Extract the (X, Y) coordinate from the center of the cell holding the provided text.  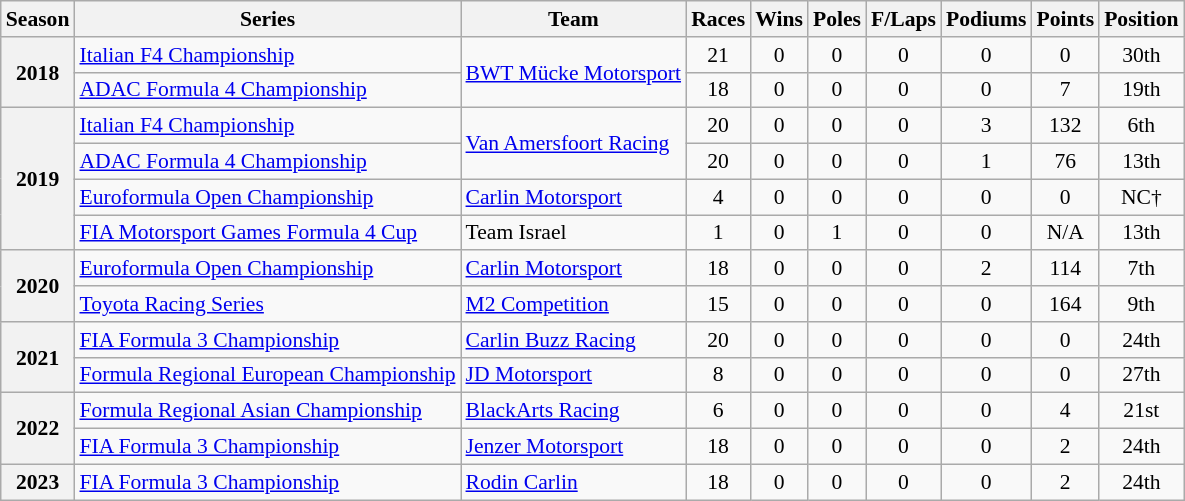
Jenzer Motorsport (573, 447)
76 (1065, 162)
Podiums (986, 19)
Races (718, 19)
BlackArts Racing (573, 411)
Points (1065, 19)
Series (267, 19)
2022 (38, 428)
164 (1065, 304)
6 (718, 411)
FIA Motorsport Games Formula 4 Cup (267, 233)
F/Laps (904, 19)
Formula Regional Asian Championship (267, 411)
114 (1065, 269)
BWT Mücke Motorsport (573, 72)
M2 Competition (573, 304)
19th (1141, 90)
Poles (837, 19)
Rodin Carlin (573, 482)
2018 (38, 72)
Team (573, 19)
Formula Regional European Championship (267, 375)
6th (1141, 126)
8 (718, 375)
JD Motorsport (573, 375)
7 (1065, 90)
Position (1141, 19)
21 (718, 55)
NC† (1141, 197)
2019 (38, 179)
9th (1141, 304)
27th (1141, 375)
21st (1141, 411)
Van Amersfoort Racing (573, 144)
Team Israel (573, 233)
Toyota Racing Series (267, 304)
30th (1141, 55)
2021 (38, 358)
7th (1141, 269)
3 (986, 126)
N/A (1065, 233)
2020 (38, 286)
Carlin Buzz Racing (573, 340)
Season (38, 19)
2023 (38, 482)
Wins (779, 19)
132 (1065, 126)
15 (718, 304)
